Determine the [x, y] coordinate at the center of the cell enclosing the given text.  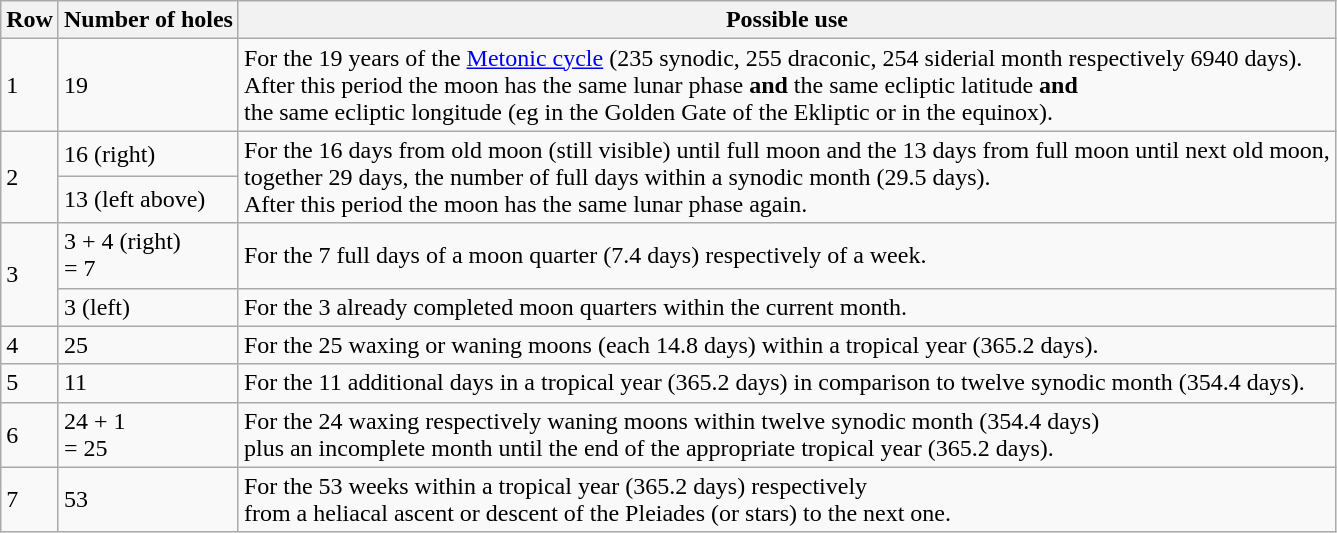
For the 3 already completed moon quarters within the current month. [786, 307]
25 [148, 345]
13 (left above) [148, 200]
24 + 1= 25 [148, 434]
3 + 4 (right)= 7 [148, 256]
16 (right) [148, 154]
19 [148, 85]
3 (left) [148, 307]
5 [30, 383]
53 [148, 500]
For the 11 additional days in a tropical year (365.2 days) in comparison to twelve synodic month (354.4 days). [786, 383]
3 [30, 274]
Number of holes [148, 20]
4 [30, 345]
1 [30, 85]
For the 7 full days of a moon quarter (7.4 days) respectively of a week. [786, 256]
Row [30, 20]
7 [30, 500]
11 [148, 383]
For the 25 waxing or waning moons (each 14.8 days) within a tropical year (365.2 days). [786, 345]
6 [30, 434]
2 [30, 177]
Possible use [786, 20]
For the 53 weeks within a tropical year (365.2 days) respectivelyfrom a heliacal ascent or descent of the Pleiades (or stars) to the next one. [786, 500]
